Provide the [X, Y] coordinate of the cell's center where the given text is located.  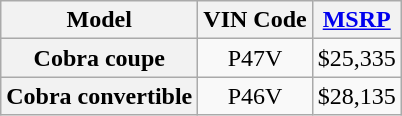
VIN Code [255, 20]
$28,135 [356, 96]
$25,335 [356, 58]
Cobra convertible [100, 96]
P47V [255, 58]
P46V [255, 96]
Model [100, 20]
MSRP [356, 20]
Cobra coupe [100, 58]
